Scan for the cell matching the given text and deliver its (X, Y) coordinate at center. 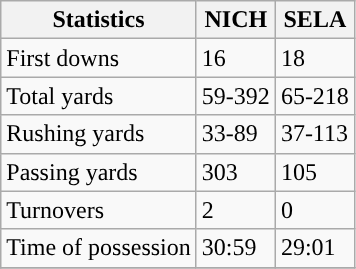
30:59 (236, 248)
65-218 (314, 96)
Turnovers (99, 210)
Statistics (99, 20)
18 (314, 58)
0 (314, 210)
Time of possession (99, 248)
303 (236, 172)
59-392 (236, 96)
33-89 (236, 134)
29:01 (314, 248)
2 (236, 210)
16 (236, 58)
37-113 (314, 134)
Passing yards (99, 172)
First downs (99, 58)
SELA (314, 20)
Total yards (99, 96)
105 (314, 172)
NICH (236, 20)
Rushing yards (99, 134)
